Capture the cell that displays the provided text and extract its (X, Y) central coordinate. 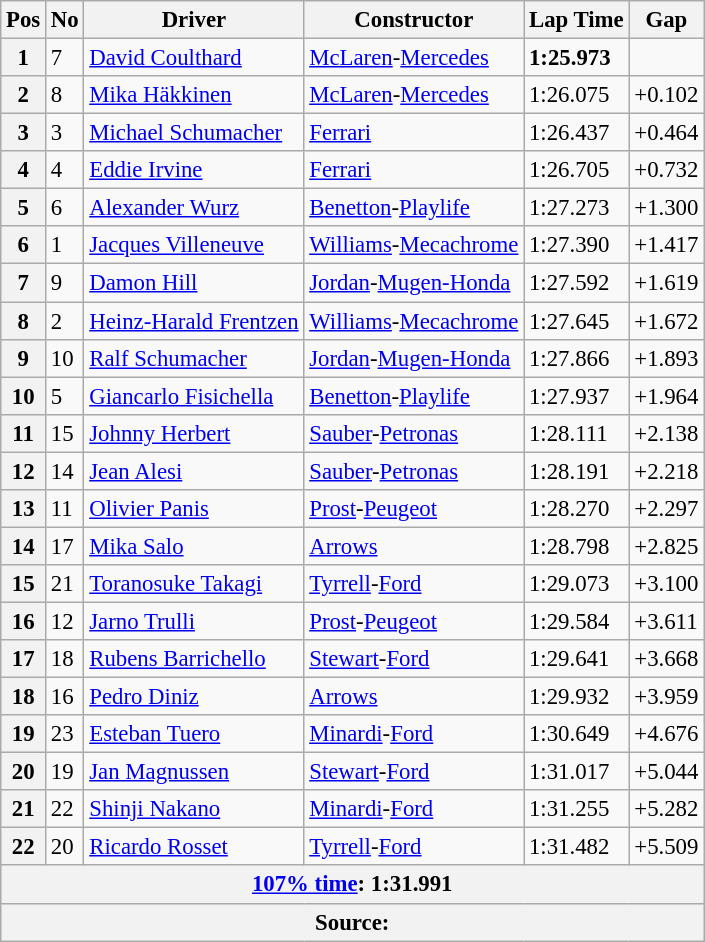
+0.732 (666, 170)
+1.300 (666, 208)
1:28.798 (576, 546)
Jan Magnussen (194, 772)
1:28.111 (576, 433)
1:31.255 (576, 809)
+1.417 (666, 245)
David Coulthard (194, 58)
1:27.273 (576, 208)
+3.100 (666, 584)
Olivier Panis (194, 509)
Toranosuke Takagi (194, 584)
1:29.641 (576, 659)
13 (24, 509)
1:28.270 (576, 509)
+3.668 (666, 659)
Esteban Tuero (194, 734)
1:26.437 (576, 133)
Source: (352, 922)
Ralf Schumacher (194, 358)
+2.138 (666, 433)
23 (65, 734)
+4.676 (666, 734)
+5.282 (666, 809)
1:31.017 (576, 772)
Jarno Trulli (194, 621)
No (65, 20)
107% time: 1:31.991 (352, 885)
1:27.592 (576, 283)
1:31.482 (576, 847)
Mika Häkkinen (194, 95)
1:25.973 (576, 58)
1:27.390 (576, 245)
Shinji Nakano (194, 809)
1:29.073 (576, 584)
Mika Salo (194, 546)
1:29.584 (576, 621)
+1.964 (666, 396)
Jean Alesi (194, 471)
Alexander Wurz (194, 208)
+2.825 (666, 546)
Constructor (414, 20)
+2.218 (666, 471)
Eddie Irvine (194, 170)
1:26.075 (576, 95)
+0.102 (666, 95)
Driver (194, 20)
1:26.705 (576, 170)
+5.509 (666, 847)
+1.672 (666, 321)
Johnny Herbert (194, 433)
Rubens Barrichello (194, 659)
Ricardo Rosset (194, 847)
Heinz-Harald Frentzen (194, 321)
1:27.937 (576, 396)
1:29.932 (576, 697)
+3.959 (666, 697)
Pedro Diniz (194, 697)
+1.619 (666, 283)
Lap Time (576, 20)
+3.611 (666, 621)
+5.044 (666, 772)
1:27.866 (576, 358)
Pos (24, 20)
1:27.645 (576, 321)
Michael Schumacher (194, 133)
Damon Hill (194, 283)
+0.464 (666, 133)
+2.297 (666, 509)
Giancarlo Fisichella (194, 396)
+1.893 (666, 358)
1:28.191 (576, 471)
Jacques Villeneuve (194, 245)
Gap (666, 20)
1:30.649 (576, 734)
